Scan for the cell matching the given text and deliver its [x, y] coordinate at center. 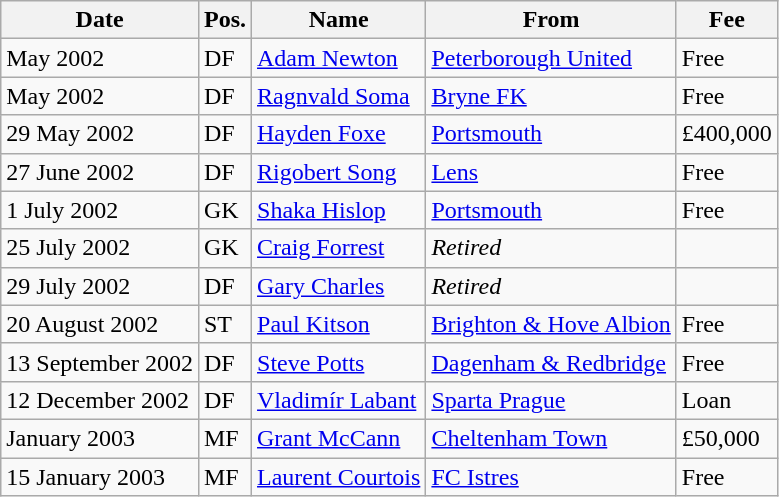
Paul Kitson [339, 324]
ST [224, 324]
20 August 2002 [100, 324]
15 January 2003 [100, 477]
Vladimír Labant [339, 400]
Peterborough United [551, 58]
13 September 2002 [100, 362]
Lens [551, 172]
Adam Newton [339, 58]
FC Istres [551, 477]
1 July 2002 [100, 210]
January 2003 [100, 438]
Laurent Courtois [339, 477]
Fee [726, 20]
29 May 2002 [100, 134]
£50,000 [726, 438]
Pos. [224, 20]
27 June 2002 [100, 172]
12 December 2002 [100, 400]
Cheltenham Town [551, 438]
25 July 2002 [100, 248]
Dagenham & Redbridge [551, 362]
Name [339, 20]
Date [100, 20]
Shaka Hislop [339, 210]
Loan [726, 400]
From [551, 20]
29 July 2002 [100, 286]
Brighton & Hove Albion [551, 324]
Gary Charles [339, 286]
Hayden Foxe [339, 134]
£400,000 [726, 134]
Ragnvald Soma [339, 96]
Grant McCann [339, 438]
Sparta Prague [551, 400]
Steve Potts [339, 362]
Bryne FK [551, 96]
Rigobert Song [339, 172]
Craig Forrest [339, 248]
